From the cell containing the given text, extract its center point as [x, y] coordinate. 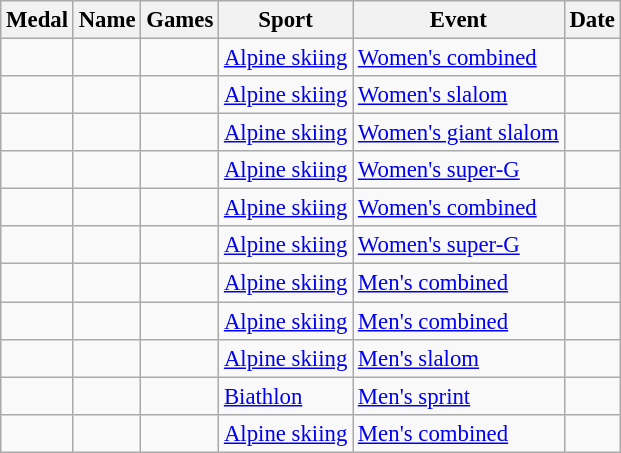
Games [180, 20]
Sport [286, 20]
Date [592, 20]
Biathlon [286, 396]
Name [107, 20]
Men's sprint [459, 396]
Women's giant slalom [459, 133]
Medal [38, 20]
Event [459, 20]
Women's slalom [459, 95]
Men's slalom [459, 358]
